For the text-containing cell, return its midpoint in [x, y] coordinate format. 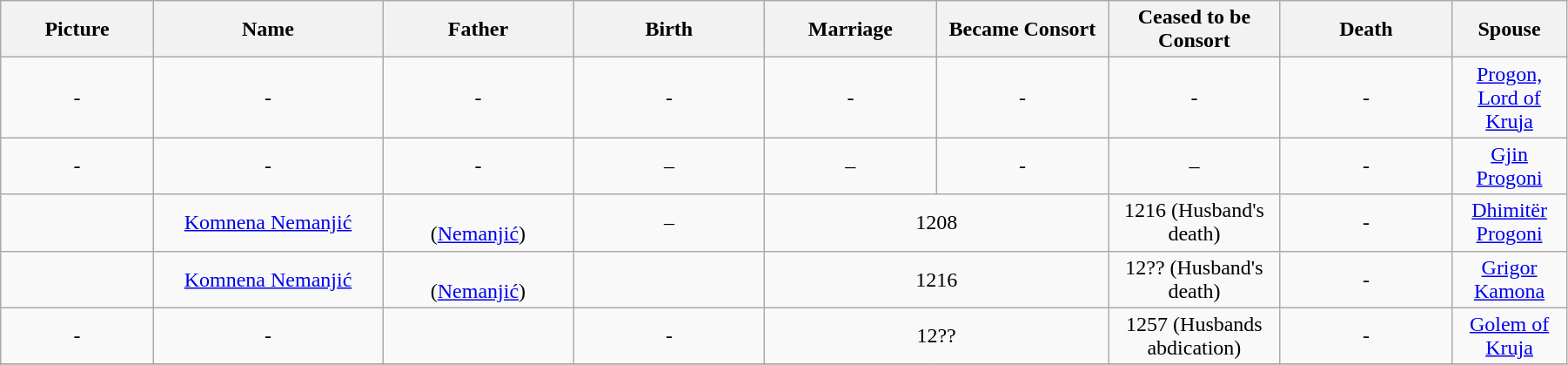
Became Consort [1022, 30]
Gjin Progoni [1510, 166]
Birth [668, 30]
1257 (Husbands abdication) [1195, 336]
1216 [936, 279]
12?? (Husband's death) [1195, 279]
1216 (Husband's death) [1195, 223]
Ceased to be Consort [1195, 30]
Name [268, 30]
Marriage [851, 30]
Death [1366, 30]
Golem of Kruja [1510, 336]
Progon, Lord of Kruja [1510, 98]
Father [479, 30]
12?? [936, 336]
Dhimitër Progoni [1510, 223]
1208 [936, 223]
Grigor Kamona [1510, 279]
Spouse [1510, 30]
Picture [77, 30]
